Find where the given text appears and provide that cell's center as [x, y] coordinate. 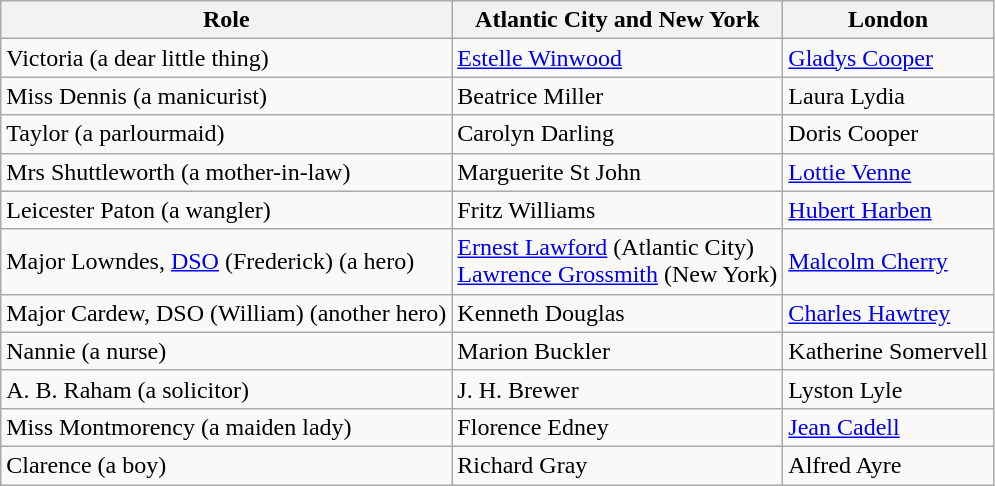
Carolyn Darling [618, 134]
Role [226, 20]
Taylor (a parlourmaid) [226, 134]
London [888, 20]
Mrs Shuttleworth (a mother-in-law) [226, 172]
Ernest Lawford (Atlantic City)Lawrence Grossmith (New York) [618, 262]
Marion Buckler [618, 351]
Alfred Ayre [888, 465]
Fritz Williams [618, 210]
Marguerite St John [618, 172]
Gladys Cooper [888, 58]
Charles Hawtrey [888, 313]
Lyston Lyle [888, 389]
Nannie (a nurse) [226, 351]
Richard Gray [618, 465]
Kenneth Douglas [618, 313]
A. B. Raham (a solicitor) [226, 389]
Miss Dennis (a manicurist) [226, 96]
Laura Lydia [888, 96]
Estelle Winwood [618, 58]
Major Cardew, DSO (William) (another hero) [226, 313]
Clarence (a boy) [226, 465]
Jean Cadell [888, 427]
Atlantic City and New York [618, 20]
Beatrice Miller [618, 96]
Hubert Harben [888, 210]
Miss Montmorency (a maiden lady) [226, 427]
Katherine Somervell [888, 351]
Florence Edney [618, 427]
Victoria (a dear little thing) [226, 58]
Doris Cooper [888, 134]
Leicester Paton (a wangler) [226, 210]
Lottie Venne [888, 172]
Malcolm Cherry [888, 262]
J. H. Brewer [618, 389]
Major Lowndes, DSO (Frederick) (a hero) [226, 262]
